Determine the (X, Y) coordinate at the center of the cell enclosing the given text.  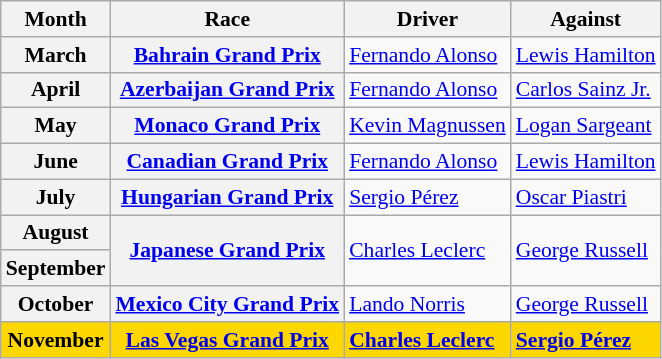
Azerbaijan Grand Prix (227, 90)
Monaco Grand Prix (227, 126)
Hungarian Grand Prix (227, 197)
September (56, 269)
Race (227, 19)
Las Vegas Grand Prix (227, 340)
Lando Norris (428, 304)
May (56, 126)
Bahrain Grand Prix (227, 55)
April (56, 90)
Canadian Grand Prix (227, 162)
October (56, 304)
November (56, 340)
Carlos Sainz Jr. (586, 90)
March (56, 55)
Against (586, 19)
Driver (428, 19)
June (56, 162)
Mexico City Grand Prix (227, 304)
August (56, 233)
Japanese Grand Prix (227, 250)
July (56, 197)
Logan Sargeant (586, 126)
Oscar Piastri (586, 197)
Kevin Magnussen (428, 126)
Month (56, 19)
